Capture the cell that displays the provided text and extract its [x, y] central coordinate. 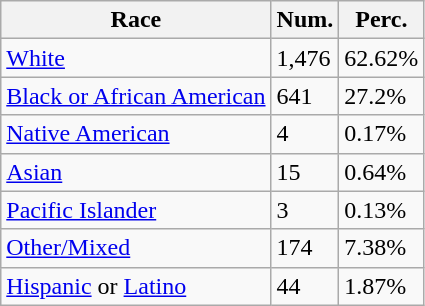
Pacific Islander [136, 210]
Asian [136, 172]
641 [305, 96]
Perc. [382, 20]
7.38% [382, 248]
62.62% [382, 58]
Hispanic or Latino [136, 286]
Black or African American [136, 96]
White [136, 58]
Race [136, 20]
174 [305, 248]
Num. [305, 20]
15 [305, 172]
0.17% [382, 134]
Other/Mixed [136, 248]
3 [305, 210]
Native American [136, 134]
1.87% [382, 286]
27.2% [382, 96]
0.13% [382, 210]
44 [305, 286]
0.64% [382, 172]
4 [305, 134]
1,476 [305, 58]
